Locate the cell with the specified text and output its (X, Y) center coordinate. 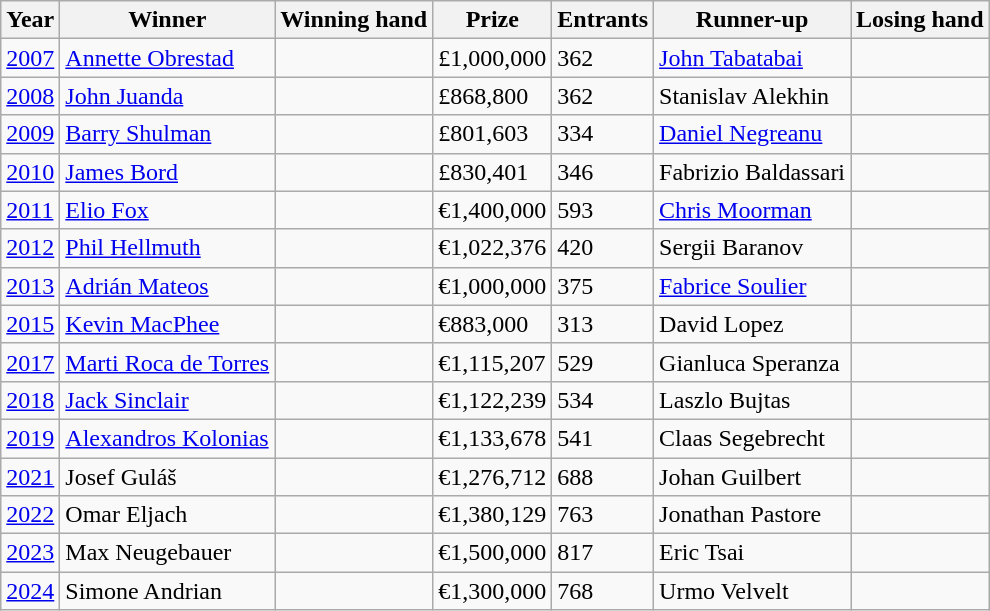
313 (603, 324)
2007 (30, 58)
688 (603, 477)
€1,022,376 (492, 248)
Jack Sinclair (168, 400)
334 (603, 134)
€1,500,000 (492, 553)
2013 (30, 286)
Josef Guláš (168, 477)
Fabrice Soulier (752, 286)
346 (603, 172)
Winning hand (354, 20)
Winner (168, 20)
Gianluca Speranza (752, 362)
763 (603, 515)
Johan Guilbert (752, 477)
€1,380,129 (492, 515)
Runner-up (752, 20)
Urmo Velvelt (752, 591)
Alexandros Kolonias (168, 438)
Year (30, 20)
Kevin MacPhee (168, 324)
Entrants (603, 20)
£830,401 (492, 172)
593 (603, 210)
768 (603, 591)
Laszlo Bujtas (752, 400)
£1,000,000 (492, 58)
Fabrizio Baldassari (752, 172)
Omar Eljach (168, 515)
Elio Fox (168, 210)
2019 (30, 438)
2010 (30, 172)
€1,133,678 (492, 438)
541 (603, 438)
Jonathan Pastore (752, 515)
2024 (30, 591)
420 (603, 248)
€1,400,000 (492, 210)
Simone Andrian (168, 591)
£868,800 (492, 96)
Annette Obrestad (168, 58)
Daniel Negreanu (752, 134)
2009 (30, 134)
Losing hand (920, 20)
2023 (30, 553)
Sergii Baranov (752, 248)
817 (603, 553)
Marti Roca de Torres (168, 362)
€1,122,239 (492, 400)
David Lopez (752, 324)
375 (603, 286)
€1,115,207 (492, 362)
2017 (30, 362)
2022 (30, 515)
€1,300,000 (492, 591)
John Tabatabai (752, 58)
Max Neugebauer (168, 553)
£801,603 (492, 134)
2012 (30, 248)
2011 (30, 210)
Chris Moorman (752, 210)
2018 (30, 400)
James Bord (168, 172)
€1,000,000 (492, 286)
Stanislav Alekhin (752, 96)
€883,000 (492, 324)
Adrián Mateos (168, 286)
Eric Tsai (752, 553)
€1,276,712 (492, 477)
Claas Segebrecht (752, 438)
Barry Shulman (168, 134)
Phil Hellmuth (168, 248)
529 (603, 362)
John Juanda (168, 96)
Prize (492, 20)
2015 (30, 324)
2021 (30, 477)
534 (603, 400)
2008 (30, 96)
